Find where the given text appears and provide that cell's center as (X, Y) coordinate. 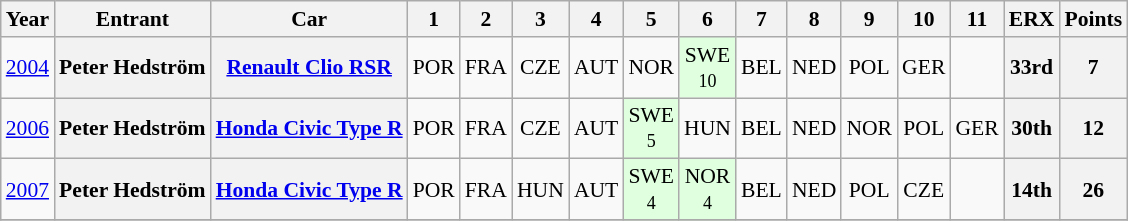
4 (596, 19)
Renault Clio RSR (310, 68)
2006 (28, 128)
14th (1032, 190)
5 (651, 19)
26 (1093, 190)
1 (434, 19)
SWE5 (651, 128)
3 (540, 19)
Car (310, 19)
SWE10 (708, 68)
11 (976, 19)
30th (1032, 128)
33rd (1032, 68)
8 (814, 19)
9 (869, 19)
6 (708, 19)
Entrant (132, 19)
SWE4 (651, 190)
ERX (1032, 19)
NOR4 (708, 190)
10 (924, 19)
Points (1093, 19)
Year (28, 19)
12 (1093, 128)
2 (486, 19)
2004 (28, 68)
2007 (28, 190)
